Provide the (x, y) coordinate of the cell's center where the given text is located.  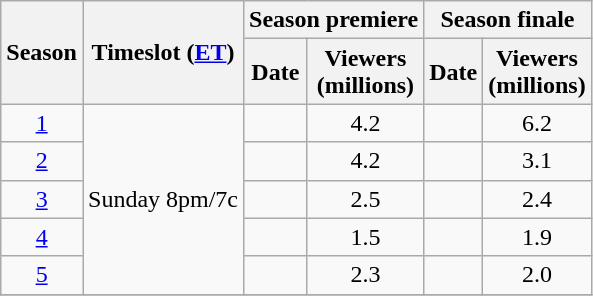
Season (42, 52)
2.0 (537, 275)
3.1 (537, 161)
Season premiere (334, 20)
Sunday 8pm/7c (162, 199)
Season finale (508, 20)
1 (42, 123)
2.4 (537, 199)
6.2 (537, 123)
4 (42, 237)
1.5 (366, 237)
1.9 (537, 237)
5 (42, 275)
2 (42, 161)
Timeslot (ET) (162, 52)
3 (42, 199)
2.5 (366, 199)
2.3 (366, 275)
